Extract the (x, y) coordinate from the center of the cell holding the provided text.  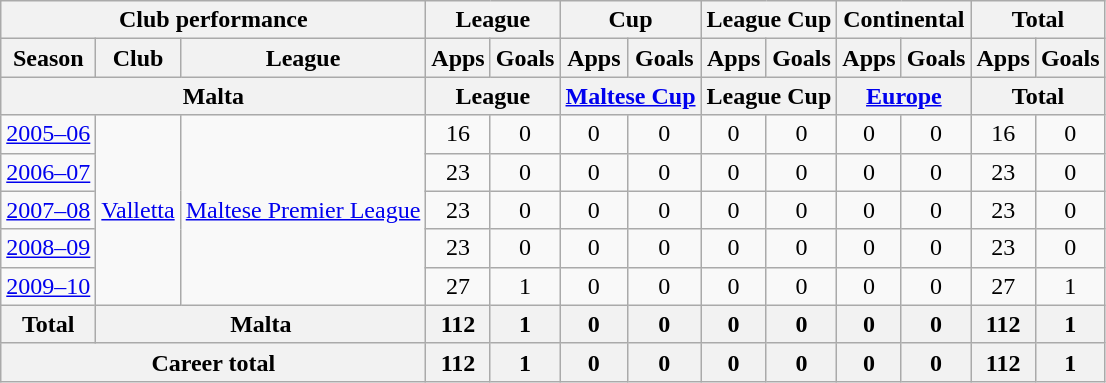
Continental (904, 20)
Cup (630, 20)
2009–10 (48, 286)
Maltese Cup (630, 96)
Season (48, 58)
Valletta (138, 210)
Europe (904, 96)
2005–06 (48, 134)
Club performance (214, 20)
Career total (214, 362)
2006–07 (48, 172)
Maltese Premier League (303, 210)
2008–09 (48, 248)
2007–08 (48, 210)
Club (138, 58)
